Return (x, y) of the center of cell containing provided text 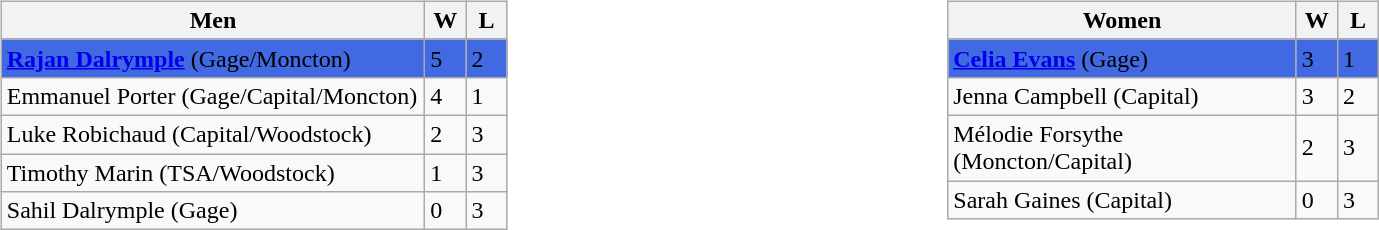
Emmanuel Porter (Gage/Capital/Moncton) (213, 96)
Men (213, 20)
4 (446, 96)
Jenna Campbell (Capital) (1122, 96)
5 (446, 58)
Mélodie Forsythe (Moncton/Capital) (1122, 148)
Timothy Marin (TSA/Woodstock) (213, 173)
Rajan Dalrymple (Gage/Moncton) (213, 58)
Sahil Dalrymple (Gage) (213, 211)
Sarah Gaines (Capital) (1122, 199)
Celia Evans (Gage) (1122, 58)
Luke Robichaud (Capital/Woodstock) (213, 134)
Women (1122, 20)
